From the cell containing the given text, extract its center point as (x, y) coordinate. 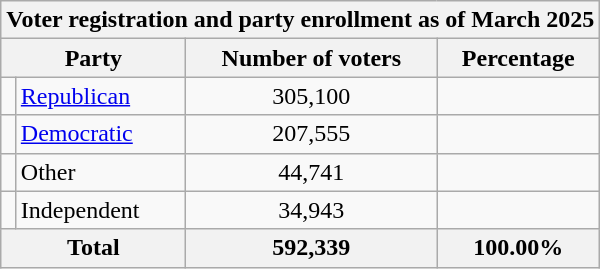
Number of voters (312, 58)
592,339 (312, 248)
Other (100, 172)
44,741 (312, 172)
Democratic (100, 134)
207,555 (312, 134)
Total (94, 248)
34,943 (312, 210)
Voter registration and party enrollment as of March 2025 (300, 20)
305,100 (312, 96)
Percentage (518, 58)
100.00% (518, 248)
Party (94, 58)
Independent (100, 210)
Republican (100, 96)
